From the cell containing the given text, extract its center point as [X, Y] coordinate. 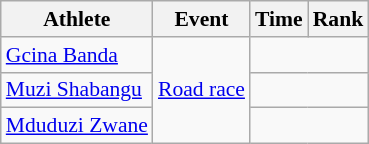
Athlete [77, 19]
Muzi Shabangu [77, 90]
Road race [202, 90]
Event [202, 19]
Time [279, 19]
Mduduzi Zwane [77, 126]
Rank [338, 19]
Gcina Banda [77, 55]
